Determine the (x, y) coordinate at the center of the cell enclosing the given text.  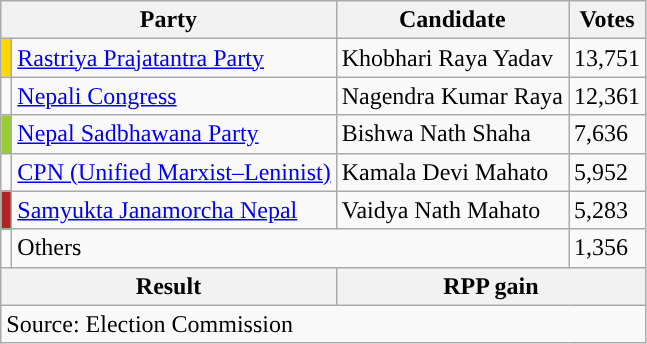
Others (290, 248)
RPP gain (490, 286)
Kamala Devi Mahato (452, 172)
Nagendra Kumar Raya (452, 96)
Party (168, 20)
5,952 (606, 172)
7,636 (606, 134)
1,356 (606, 248)
13,751 (606, 58)
5,283 (606, 210)
Rastriya Prajatantra Party (174, 58)
12,361 (606, 96)
Bishwa Nath Shaha (452, 134)
Source: Election Commission (324, 324)
Samyukta Janamorcha Nepal (174, 210)
Nepal Sadbhawana Party (174, 134)
Vaidya Nath Mahato (452, 210)
Nepali Congress (174, 96)
Khobhari Raya Yadav (452, 58)
Result (168, 286)
Candidate (452, 20)
CPN (Unified Marxist–Leninist) (174, 172)
Votes (606, 20)
